Pinpoint the cell where the given text exists, returning its (X, Y) midpoint coordinate. 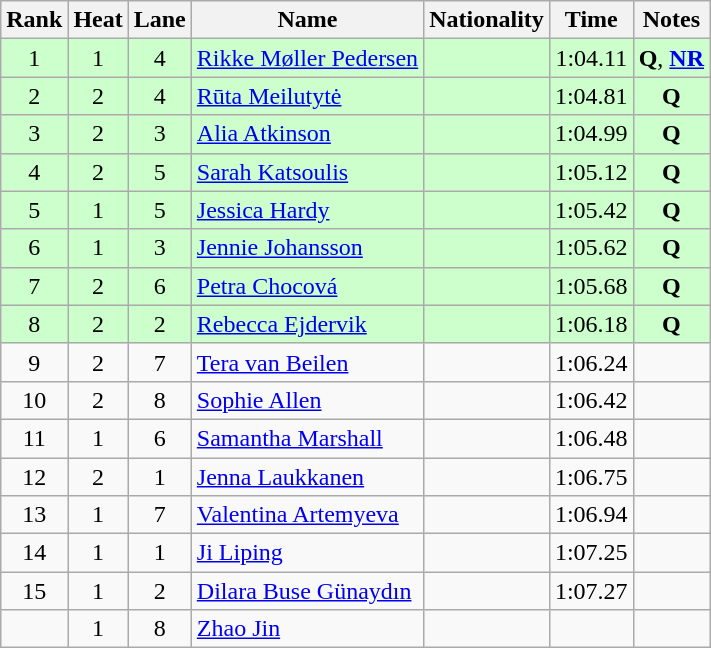
10 (34, 400)
1:06.18 (591, 324)
Time (591, 20)
1:05.68 (591, 286)
Nationality (487, 20)
Alia Atkinson (307, 134)
Sophie Allen (307, 400)
Jenna Laukkanen (307, 477)
Heat (98, 20)
1:06.48 (591, 438)
1:05.62 (591, 248)
Sarah Katsoulis (307, 172)
Rikke Møller Pedersen (307, 58)
Rūta Meilutytė (307, 96)
Rebecca Ejdervik (307, 324)
1:07.25 (591, 553)
Dilara Buse Günaydın (307, 591)
14 (34, 553)
1:06.94 (591, 515)
1:04.99 (591, 134)
Samantha Marshall (307, 438)
Lane (160, 20)
1:06.75 (591, 477)
Tera van Beilen (307, 362)
15 (34, 591)
Ji Liping (307, 553)
Jessica Hardy (307, 210)
9 (34, 362)
1:05.42 (591, 210)
1:07.27 (591, 591)
Rank (34, 20)
11 (34, 438)
Jennie Johansson (307, 248)
Valentina Artemyeva (307, 515)
Petra Chocová (307, 286)
Q, NR (671, 58)
12 (34, 477)
1:04.11 (591, 58)
Name (307, 20)
1:04.81 (591, 96)
1:06.42 (591, 400)
1:05.12 (591, 172)
Notes (671, 20)
1:06.24 (591, 362)
13 (34, 515)
Zhao Jin (307, 629)
